Detect which cell encompasses the target text, then output its [X, Y] center coordinate. 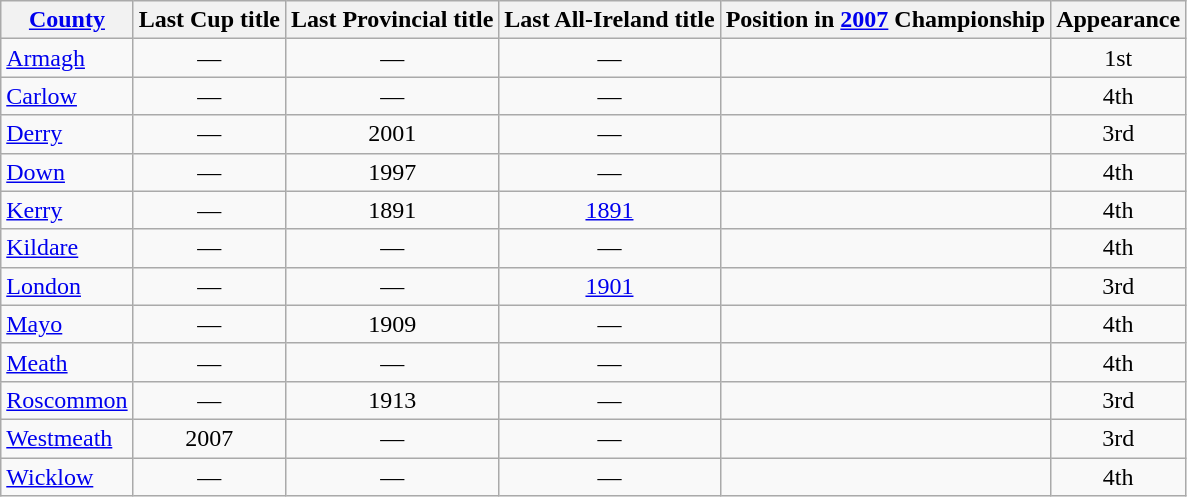
2007 [209, 438]
Armagh [67, 58]
Meath [67, 362]
Westmeath [67, 438]
Position in 2007 Championship [886, 20]
2001 [392, 134]
1997 [392, 172]
Appearance [1118, 20]
1901 [610, 286]
Kildare [67, 248]
Down [67, 172]
Mayo [67, 324]
Roscommon [67, 400]
1913 [392, 400]
Derry [67, 134]
1st [1118, 58]
1909 [392, 324]
Last All-Ireland title [610, 20]
London [67, 286]
Last Cup title [209, 20]
Carlow [67, 96]
Wicklow [67, 477]
Last Provincial title [392, 20]
Kerry [67, 210]
County [67, 20]
